For the text-containing cell, return its midpoint in [X, Y] coordinate format. 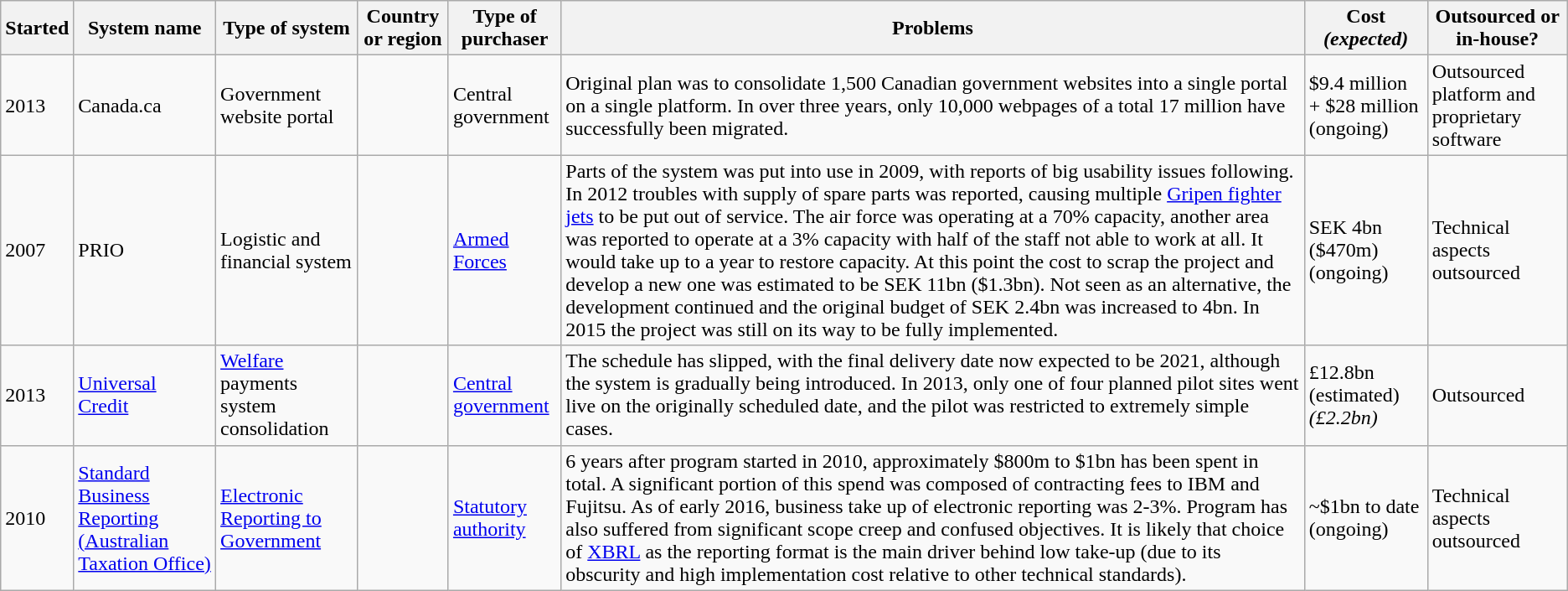
Statutory authority [504, 518]
SEK 4bn ($470m) (ongoing) [1365, 250]
Electronic Reporting to Government [286, 518]
Canada.ca [145, 106]
Armed Forces [504, 250]
Cost (expected) [1365, 29]
Type of purchaser [504, 29]
Universal Credit [145, 396]
System name [145, 29]
$9.4 million + $28 million (ongoing) [1365, 106]
~$1bn to date (ongoing) [1365, 518]
Logistic and financial system [286, 250]
Welfare payments system consolidation [286, 396]
Started [37, 29]
Outsourced [1498, 396]
2010 [37, 518]
£12.8bn (estimated) (£2.2bn) [1365, 396]
Standard Business Reporting (Australian Taxation Office) [145, 518]
2007 [37, 250]
Country or region [402, 29]
Outsourced platform and proprietary software [1498, 106]
Government website portal [286, 106]
Type of system [286, 29]
PRIO [145, 250]
Outsourced or in-house? [1498, 29]
Problems [933, 29]
